Extract the [X, Y] coordinate from the center of the cell holding the provided text.  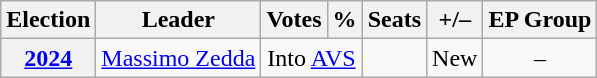
Into AVS [312, 58]
Votes [294, 20]
– [540, 58]
% [344, 20]
Election [48, 20]
+/– [455, 20]
EP Group [540, 20]
Massimo Zedda [178, 58]
New [455, 58]
2024 [48, 58]
Seats [394, 20]
Leader [178, 20]
